Detect which cell encompasses the target text, then output its (X, Y) center coordinate. 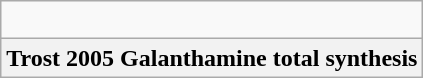
Trost 2005 Galanthamine total synthesis (212, 58)
